Determine the (x, y) coordinate at the center of the cell enclosing the given text.  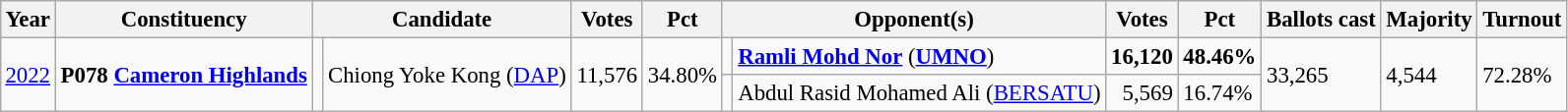
11,576 (607, 75)
P078 Cameron Highlands (183, 75)
4,544 (1429, 75)
16,120 (1143, 56)
Turnout (1523, 20)
2022 (28, 75)
33,265 (1322, 75)
72.28% (1523, 75)
Majority (1429, 20)
Year (28, 20)
Chiong Yoke Kong (DAP) (447, 75)
Candidate (441, 20)
48.46% (1219, 56)
Abdul Rasid Mohamed Ali (BERSATU) (920, 93)
Ramli Mohd Nor (UMNO) (920, 56)
Constituency (183, 20)
34.80% (682, 75)
Ballots cast (1322, 20)
5,569 (1143, 93)
Opponent(s) (914, 20)
16.74% (1219, 93)
